Detect which cell encompasses the target text, then output its (x, y) center coordinate. 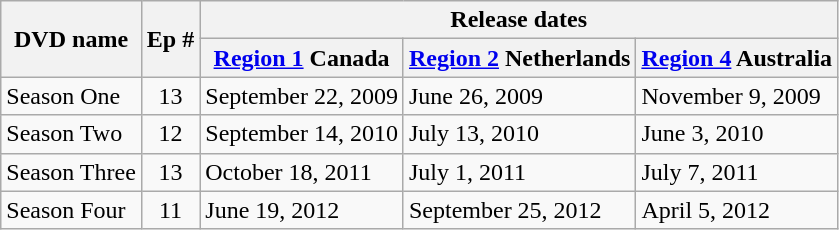
July 7, 2011 (737, 172)
Season Four (72, 210)
July 13, 2010 (519, 134)
Region 1 Canada (302, 58)
June 19, 2012 (302, 210)
Release dates (519, 20)
Season Two (72, 134)
October 18, 2011 (302, 172)
April 5, 2012 (737, 210)
11 (170, 210)
September 22, 2009 (302, 96)
September 25, 2012 (519, 210)
Ep # (170, 39)
June 3, 2010 (737, 134)
November 9, 2009 (737, 96)
Season One (72, 96)
Season Three (72, 172)
12 (170, 134)
Region 4 Australia (737, 58)
September 14, 2010 (302, 134)
DVD name (72, 39)
June 26, 2009 (519, 96)
July 1, 2011 (519, 172)
Region 2 Netherlands (519, 58)
